For the text-containing cell, return its midpoint in [x, y] coordinate format. 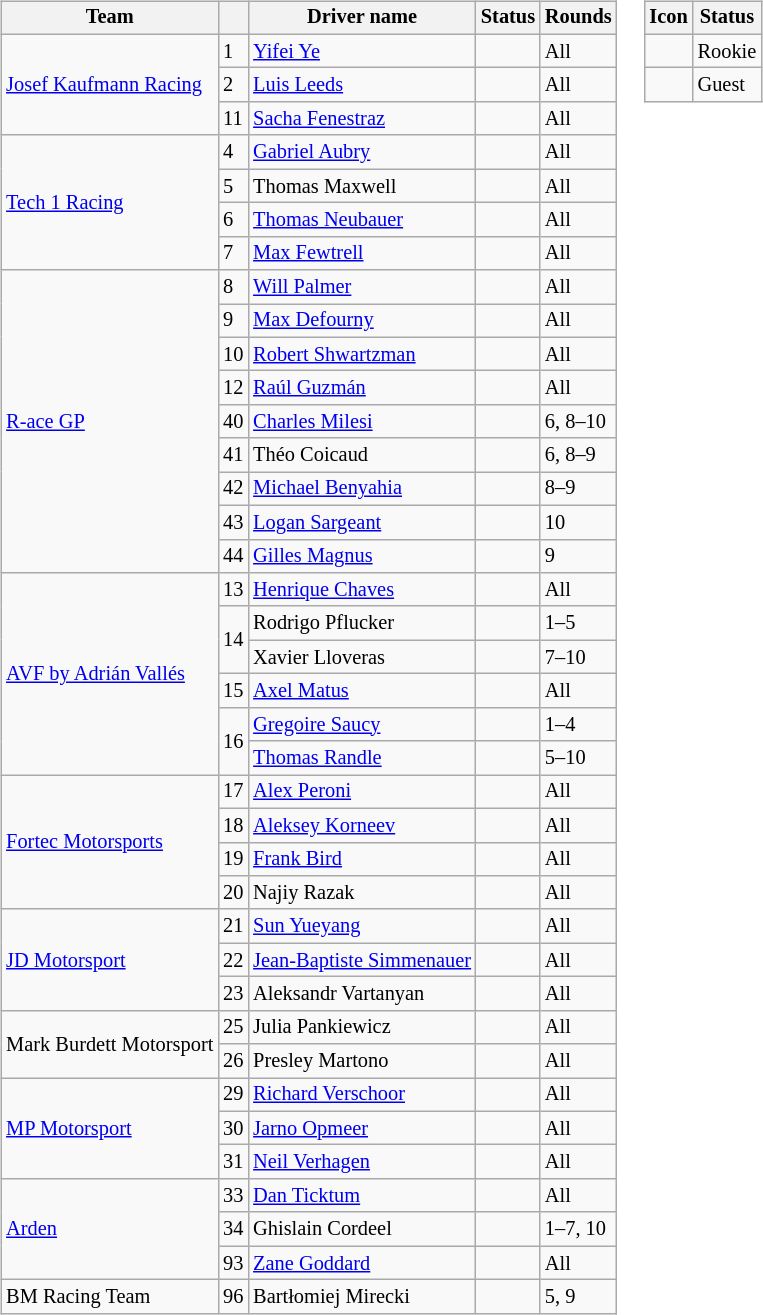
18 [233, 825]
6, 8–9 [578, 455]
4 [233, 152]
Gabriel Aubry [362, 152]
22 [233, 960]
33 [233, 1196]
43 [233, 522]
AVF by Adrián Vallés [110, 674]
44 [233, 556]
Théo Coicaud [362, 455]
41 [233, 455]
12 [233, 388]
Aleksandr Vartanyan [362, 994]
26 [233, 1061]
Max Defourny [362, 321]
Raúl Guzmán [362, 388]
17 [233, 792]
R-ace GP [110, 422]
Jarno Opmeer [362, 1128]
Fortec Motorsports [110, 842]
Gilles Magnus [362, 556]
21 [233, 926]
Robert Shwartzman [362, 354]
JD Motorsport [110, 960]
Henrique Chaves [362, 590]
Max Fewtrell [362, 253]
Josef Kaufmann Racing [110, 84]
8 [233, 287]
MP Motorsport [110, 1128]
6, 8–10 [578, 422]
Tech 1 Racing [110, 202]
Gregoire Saucy [362, 724]
Will Palmer [362, 287]
Team [110, 18]
BM Racing Team [110, 1297]
Icon [668, 18]
Logan Sargeant [362, 522]
Michael Benyahia [362, 489]
5–10 [578, 758]
Thomas Randle [362, 758]
Xavier Lloveras [362, 657]
Arden [110, 1230]
34 [233, 1229]
Rounds [578, 18]
Alex Peroni [362, 792]
7–10 [578, 657]
Mark Burdett Motorsport [110, 1044]
5 [233, 186]
Neil Verhagen [362, 1162]
Julia Pankiewicz [362, 1027]
40 [233, 422]
Axel Matus [362, 691]
11 [233, 119]
Yifei Ye [362, 51]
2 [233, 85]
29 [233, 1095]
42 [233, 489]
Sun Yueyang [362, 926]
7 [233, 253]
13 [233, 590]
Presley Martono [362, 1061]
Rodrigo Pflucker [362, 623]
1–5 [578, 623]
19 [233, 859]
6 [233, 220]
15 [233, 691]
Thomas Neubauer [362, 220]
23 [233, 994]
Guest [728, 85]
Aleksey Korneev [362, 825]
25 [233, 1027]
Luis Leeds [362, 85]
Ghislain Cordeel [362, 1229]
5, 9 [578, 1297]
1–4 [578, 724]
Najiy Razak [362, 893]
Sacha Fenestraz [362, 119]
Thomas Maxwell [362, 186]
Bartłomiej Mirecki [362, 1297]
Jean-Baptiste Simmenauer [362, 960]
Driver name [362, 18]
93 [233, 1263]
Richard Verschoor [362, 1095]
16 [233, 740]
1 [233, 51]
Charles Milesi [362, 422]
96 [233, 1297]
31 [233, 1162]
14 [233, 640]
20 [233, 893]
1–7, 10 [578, 1229]
8–9 [578, 489]
Frank Bird [362, 859]
30 [233, 1128]
Zane Goddard [362, 1263]
Dan Ticktum [362, 1196]
Rookie [728, 51]
